Search for the cell housing the specified text and yield its [x, y] center coordinate. 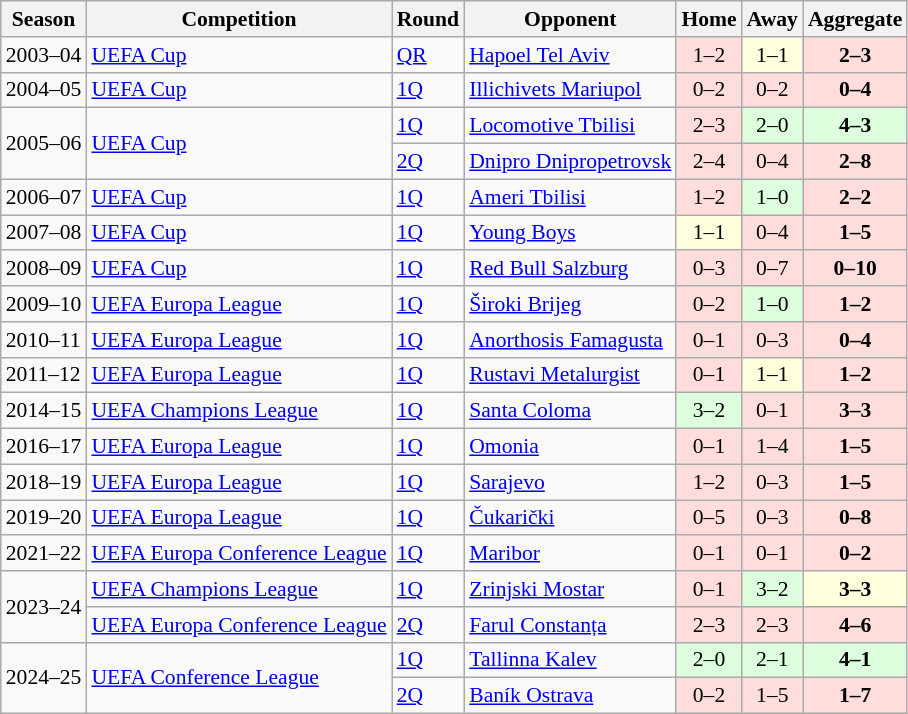
0–5 [708, 518]
Opponent [570, 19]
2008–09 [44, 269]
2011–12 [44, 375]
2–2 [855, 197]
4–6 [855, 625]
Tallinna Kalev [570, 660]
2003–04 [44, 55]
UEFA Conference League [238, 678]
Maribor [570, 554]
0–10 [855, 269]
Zrinjski Mostar [570, 589]
Red Bull Salzburg [570, 269]
2004–05 [44, 90]
Čukarički [570, 518]
0–8 [855, 518]
2–4 [708, 162]
2006–07 [44, 197]
Dnipro Dnipropetrovsk [570, 162]
QR [428, 55]
Anorthosis Famagusta [570, 340]
Young Boys [570, 233]
1–7 [855, 696]
4–3 [855, 126]
2–8 [855, 162]
2019–20 [44, 518]
2–1 [772, 660]
2014–15 [44, 411]
Omonia [570, 447]
0–7 [772, 269]
2009–10 [44, 304]
Home [708, 19]
Široki Brijeg [570, 304]
Santa Coloma [570, 411]
Locomotive Tbilisi [570, 126]
Illichivets Mariupol [570, 90]
Rustavi Metalurgist [570, 375]
2010–11 [44, 340]
2018–19 [44, 482]
Sarajevo [570, 482]
2005–06 [44, 144]
Season [44, 19]
Farul Constanța [570, 625]
Round [428, 19]
Baník Ostrava [570, 696]
2021–22 [44, 554]
2016–17 [44, 447]
Away [772, 19]
1–4 [772, 447]
Competition [238, 19]
4–1 [855, 660]
2007–08 [44, 233]
Hapoel Tel Aviv [570, 55]
Aggregate [855, 19]
2024–25 [44, 678]
Ameri Tbilisi [570, 197]
2023–24 [44, 606]
